Extract the [X, Y] coordinate from the center of the cell holding the provided text.  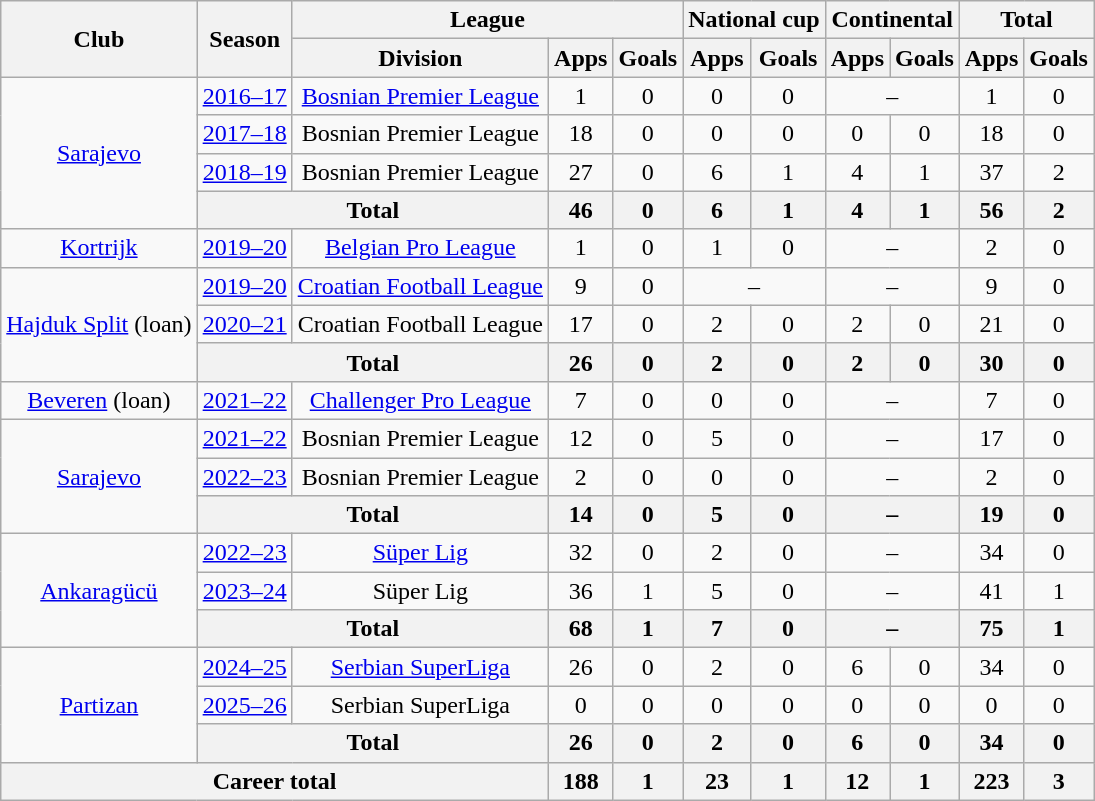
3 [1059, 781]
Continental [892, 20]
National cup [754, 20]
Kortrijk [99, 248]
2023–24 [244, 591]
23 [717, 781]
Belgian Pro League [420, 248]
Challenger Pro League [420, 400]
2025–26 [244, 705]
19 [991, 515]
Ankaragücü [99, 591]
56 [991, 210]
2017–18 [244, 134]
37 [991, 172]
Hajduk Split (loan) [99, 324]
2018–19 [244, 172]
Division [420, 58]
27 [581, 172]
2024–25 [244, 667]
Beveren (loan) [99, 400]
46 [581, 210]
Partizan [99, 705]
188 [581, 781]
75 [991, 629]
Season [244, 39]
2020–21 [244, 324]
32 [581, 553]
Club [99, 39]
14 [581, 515]
Career total [275, 781]
41 [991, 591]
League [488, 20]
30 [991, 362]
68 [581, 629]
21 [991, 324]
36 [581, 591]
223 [991, 781]
2016–17 [244, 96]
